Provide the (X, Y) coordinate of the cell's center where the given text is located.  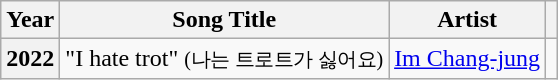
Im Chang-jung (468, 59)
"I hate trot" (나는 트로트가 싫어요) (224, 59)
2022 (30, 59)
Song Title (224, 20)
Artist (468, 20)
Year (30, 20)
